For the text-containing cell, return its midpoint in [x, y] coordinate format. 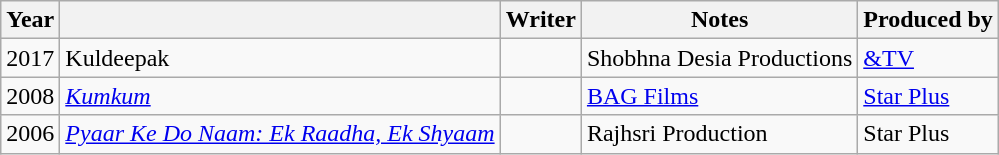
Kumkum [280, 96]
2008 [30, 96]
BAG Films [719, 96]
2006 [30, 134]
&TV [928, 58]
Writer [540, 20]
Pyaar Ke Do Naam: Ek Raadha, Ek Shyaam [280, 134]
Shobhna Desia Productions [719, 58]
Notes [719, 20]
Year [30, 20]
Kuldeepak [280, 58]
Produced by [928, 20]
Rajhsri Production [719, 134]
2017 [30, 58]
